Determine the [X, Y] coordinate at the center of the cell enclosing the given text.  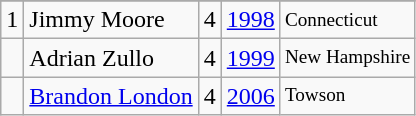
Towson [347, 96]
1999 [250, 58]
New Hampshire [347, 58]
1 [12, 20]
2006 [250, 96]
Adrian Zullo [111, 58]
1998 [250, 20]
Jimmy Moore [111, 20]
Brandon London [111, 96]
Connecticut [347, 20]
